Capture the cell that displays the provided text and extract its (x, y) central coordinate. 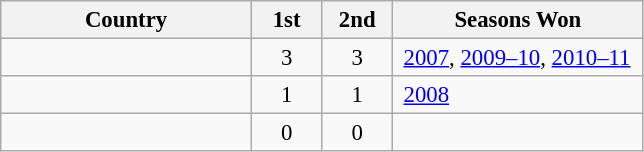
2008 (518, 95)
2nd (358, 20)
Seasons Won (518, 20)
2007, 2009–10, 2010–11 (518, 58)
Country (126, 20)
1st (286, 20)
